Return the [x, y] coordinate for the center point of the cell that contains the specified text.  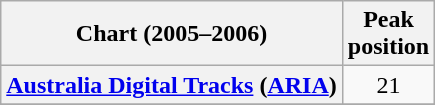
21 [388, 85]
Chart (2005–2006) [172, 34]
Australia Digital Tracks (ARIA) [172, 85]
Peak position [388, 34]
